Capture the cell that displays the provided text and extract its (X, Y) central coordinate. 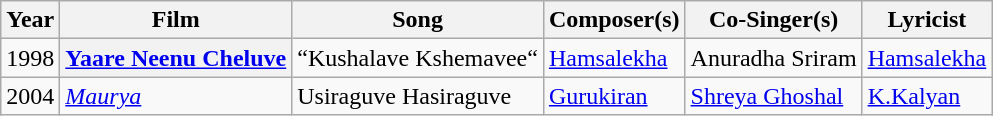
Composer(s) (614, 20)
Maurya (176, 96)
Year (30, 20)
Song (418, 20)
Gurukiran (614, 96)
1998 (30, 58)
Yaare Neenu Cheluve (176, 58)
Lyricist (927, 20)
Usiraguve Hasiraguve (418, 96)
“Kushalave Kshemavee“ (418, 58)
Co-Singer(s) (774, 20)
2004 (30, 96)
Film (176, 20)
Anuradha Sriram (774, 58)
Shreya Ghoshal (774, 96)
K.Kalyan (927, 96)
